Return (X, Y) of the center of cell containing provided text 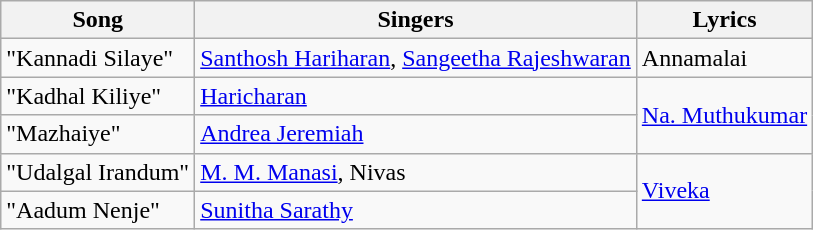
Singers (416, 20)
Na. Muthukumar (724, 115)
M. M. Manasi, Nivas (416, 172)
Haricharan (416, 96)
"Kannadi Silaye" (98, 58)
Santhosh Hariharan, Sangeetha Rajeshwaran (416, 58)
Viveka (724, 191)
"Aadum Nenje" (98, 210)
Andrea Jeremiah (416, 134)
Lyrics (724, 20)
Sunitha Sarathy (416, 210)
"Kadhal Kiliye" (98, 96)
"Mazhaiye" (98, 134)
"Udalgal Irandum" (98, 172)
Annamalai (724, 58)
Song (98, 20)
